Detect which cell encompasses the target text, then output its (X, Y) center coordinate. 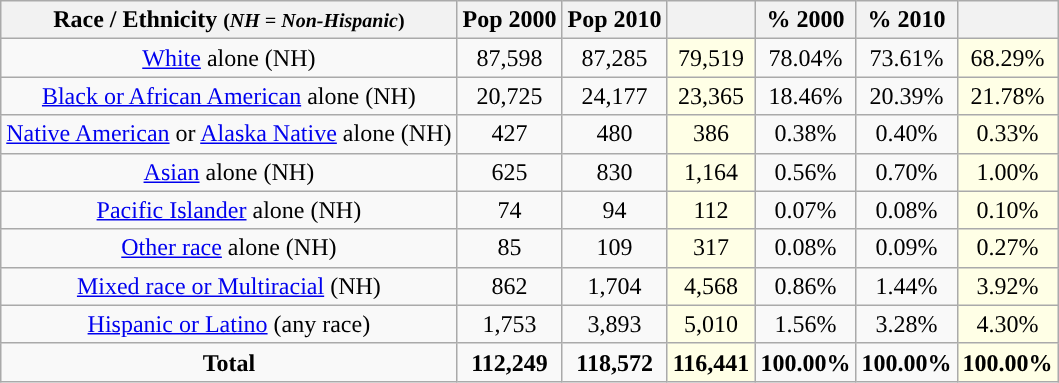
94 (614, 210)
74 (510, 210)
1,753 (510, 324)
Native American or Alaska Native alone (NH) (229, 134)
0.38% (806, 134)
118,572 (614, 362)
4,568 (711, 286)
1.44% (906, 286)
Black or African American alone (NH) (229, 96)
Hispanic or Latino (any race) (229, 324)
Race / Ethnicity (NH = Non-Hispanic) (229, 20)
Pacific Islander alone (NH) (229, 210)
317 (711, 248)
0.09% (906, 248)
24,177 (614, 96)
112 (711, 210)
23,365 (711, 96)
78.04% (806, 58)
79,519 (711, 58)
0.07% (806, 210)
Pop 2000 (510, 20)
Pop 2010 (614, 20)
87,598 (510, 58)
625 (510, 172)
1,164 (711, 172)
112,249 (510, 362)
0.27% (1008, 248)
Other race alone (NH) (229, 248)
% 2010 (906, 20)
5,010 (711, 324)
116,441 (711, 362)
427 (510, 134)
109 (614, 248)
480 (614, 134)
Asian alone (NH) (229, 172)
4.30% (1008, 324)
Mixed race or Multiracial (NH) (229, 286)
0.33% (1008, 134)
20,725 (510, 96)
21.78% (1008, 96)
0.56% (806, 172)
Total (229, 362)
862 (510, 286)
386 (711, 134)
0.70% (906, 172)
3,893 (614, 324)
68.29% (1008, 58)
1,704 (614, 286)
White alone (NH) (229, 58)
3.92% (1008, 286)
87,285 (614, 58)
3.28% (906, 324)
830 (614, 172)
1.00% (1008, 172)
1.56% (806, 324)
% 2000 (806, 20)
73.61% (906, 58)
0.10% (1008, 210)
18.46% (806, 96)
0.86% (806, 286)
20.39% (906, 96)
0.40% (906, 134)
85 (510, 248)
